From the cell containing the given text, extract its center point as (X, Y) coordinate. 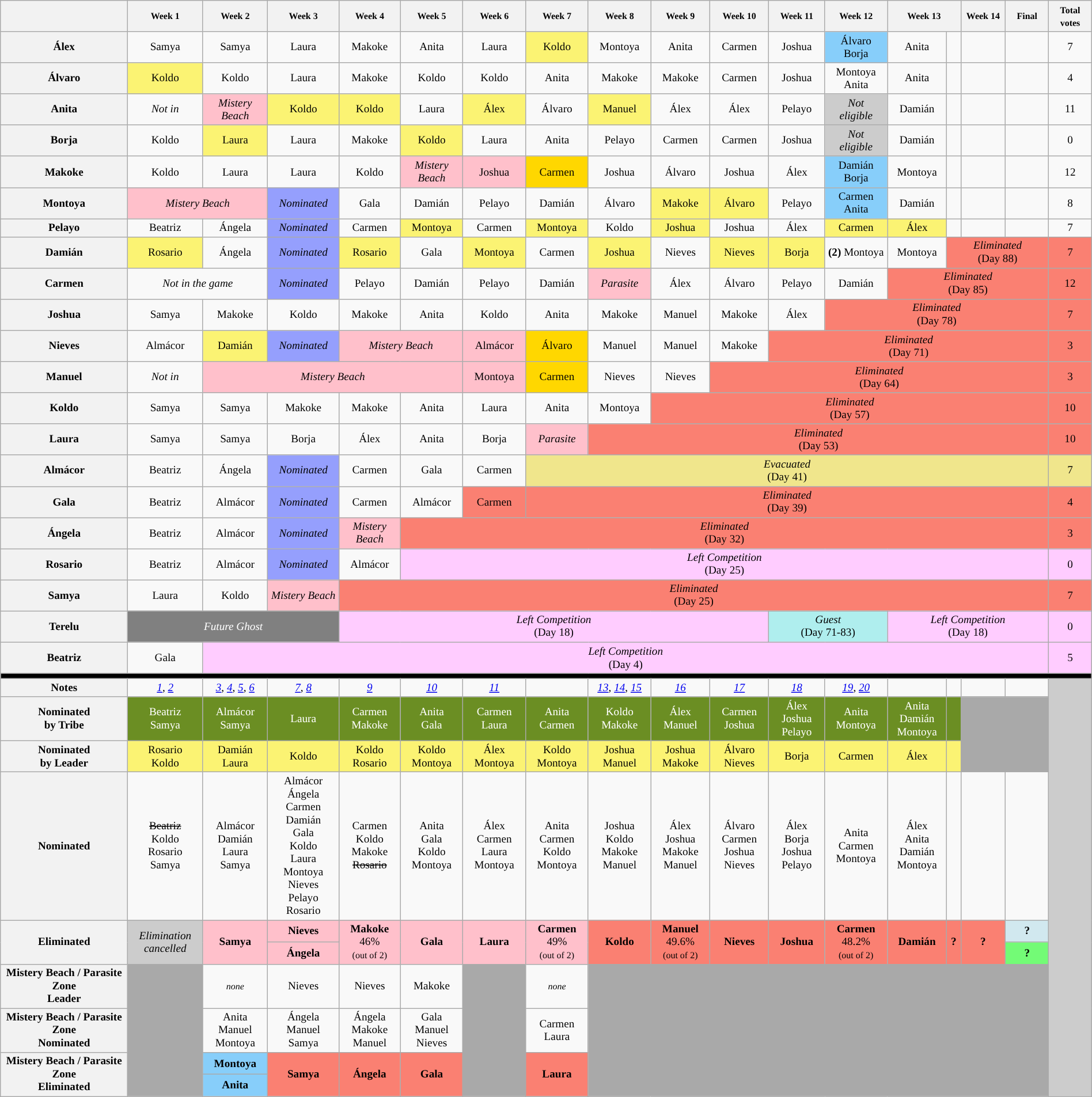
Anita Gala Koldo Montoya (432, 847)
13, 14, 15 (620, 688)
RosarioKoldo (165, 757)
Nominatedby Tribe (65, 719)
Total votes (1070, 16)
18 (797, 688)
Almácor Ángela Carmen Damián Gala Koldo Laura Montoya Nieves Pelayo Rosario (304, 847)
ÁlexAnitaDamiánMontoya (917, 847)
Week 10 (739, 16)
Week 3 (304, 16)
Álex Borja Joshua Pelayo (797, 847)
Carmen48.2%(out of 2) (856, 942)
Eliminated(Day 57) (850, 408)
Week 4 (370, 16)
Eliminated (65, 942)
Álvaro Carmen Joshua Nieves (739, 847)
Future Ghost (234, 627)
Joshua Makoke (680, 757)
Terelu (65, 627)
Beatriz Koldo Rosario Samya (165, 847)
Week 12 (856, 16)
Anita Carmen (558, 719)
Anita Gala (432, 719)
Eliminated(Day 71) (909, 346)
Anita Carmen Montoya (856, 847)
Álex Manuel (680, 719)
Mistery Beach / Parasite Zone Eliminated (65, 1075)
Eliminated(Day 85) (968, 283)
Álex Carmen Laura Montoya (494, 847)
Makoke46%(out of 2) (370, 942)
Week 5 (432, 16)
Carmen Makoke (370, 719)
Carmen Joshua (739, 719)
Eliminated(Day 53) (818, 439)
Week 6 (494, 16)
Joshua Koldo Makoke Manuel (620, 847)
Eliminated(Day 32) (725, 533)
Left Competition(Day 25) (725, 564)
17 (739, 688)
Mistery Beach / Parasite Zone Nominated (65, 1031)
Evacuated(Day 41) (787, 470)
Ángela Makoke Manuel (370, 1031)
Koldo Rosario (370, 757)
Guest(Day 71-83) (828, 627)
1, 2 (165, 688)
Week 9 (680, 16)
AnitaDamiánMontoya (917, 719)
Almácor Samya (235, 719)
Week 2 (235, 16)
Beatriz Samya (165, 719)
8 (1070, 203)
CarmenAnita (856, 203)
9 (370, 688)
Carmen49%(out of 2) (558, 942)
Álvaro Nieves (739, 757)
Almácor Damián Laura Samya (235, 847)
Anita Carmen Koldo Montoya (558, 847)
Eliminated(Day 39) (787, 502)
Nominatedby Leader (65, 757)
Not in the game (198, 283)
Eliminated(Day 25) (693, 595)
Week 11 (797, 16)
MontoyaAnita (856, 78)
(2) Montoya (856, 252)
Week 1 (165, 16)
Álex Joshua Makoke Manuel (680, 847)
Koldo Makoke (620, 719)
3, 4, 5, 6 (235, 688)
Week 7 (558, 16)
Álex Montoya (494, 757)
Eliminated(Day 78) (936, 314)
Manuel49.6%(out of 2) (680, 942)
Damián Laura (235, 757)
Ángela Manuel Samya (304, 1031)
Álex Joshua Pelayo (797, 719)
Final (1027, 16)
Mistery Beach / Parasite Zone Leader (65, 986)
Gala Manuel Nieves (432, 1031)
Left Competition(Day 4) (625, 658)
Week 13 (924, 16)
Carmen Koldo Makoke Rosario (370, 847)
Notes (65, 688)
16 (680, 688)
Joshua Manuel (620, 757)
Eliminated(Day 64) (879, 377)
DamiánBorja (856, 172)
Week 8 (620, 16)
Anita Manuel Montoya (235, 1031)
Eliminated(Day 88) (998, 252)
ÁlvaroBorja (856, 47)
Eliminationcancelled (165, 942)
7, 8 (304, 688)
Week 14 (983, 16)
19, 20 (856, 688)
AnitaMontoya (856, 719)
5 (1070, 658)
